Search for the cell housing the specified text and yield its (x, y) center coordinate. 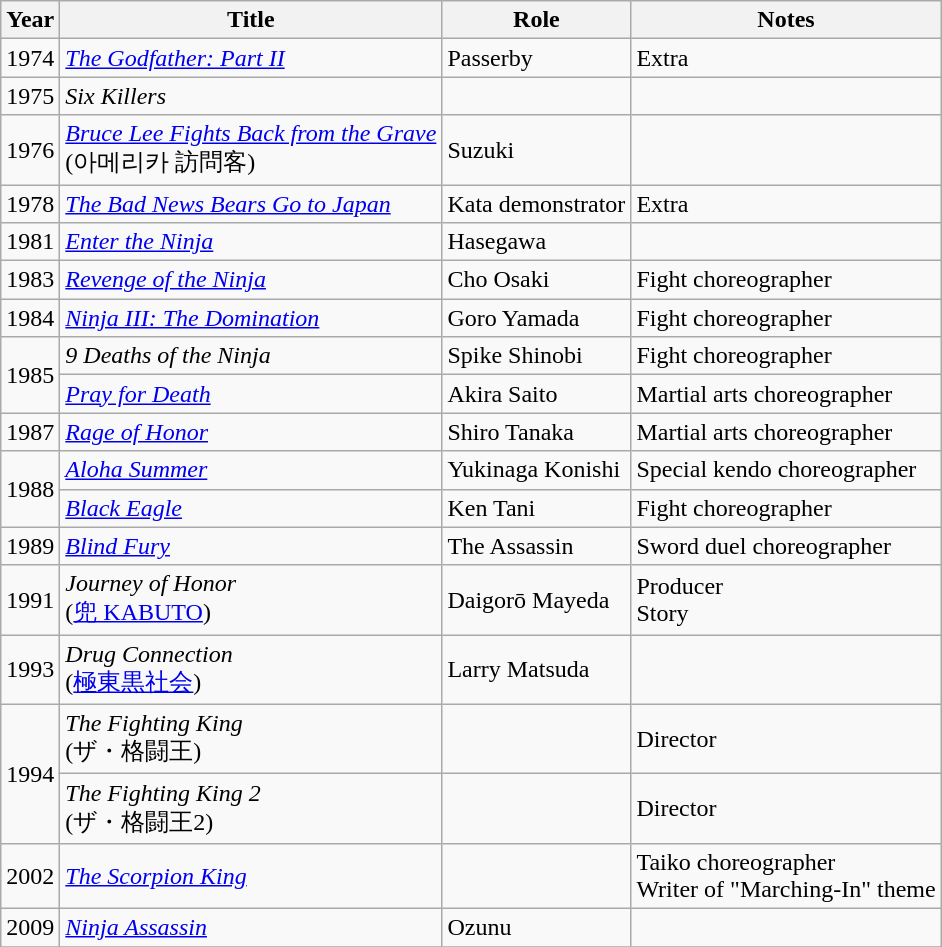
Blind Fury (251, 546)
Sword duel choreographer (786, 546)
Ken Tani (536, 508)
1994 (30, 774)
Larry Matsuda (536, 670)
Title (251, 20)
Goro Yamada (536, 318)
Ninja III: The Domination (251, 318)
1984 (30, 318)
Notes (786, 20)
Spike Shinobi (536, 356)
Year (30, 20)
Rage of Honor (251, 432)
The Scorpion King (251, 876)
1989 (30, 546)
2009 (30, 927)
Shiro Tanaka (536, 432)
Yukinaga Konishi (536, 470)
Cho Osaki (536, 280)
Revenge of the Ninja (251, 280)
Ozunu (536, 927)
1975 (30, 96)
The Fighting King(ザ・格闘王) (251, 739)
The Godfather: Part II (251, 58)
Akira Saito (536, 394)
Bruce Lee Fights Back from the Grave(아메리카 訪問客) (251, 150)
1978 (30, 203)
2002 (30, 876)
Hasegawa (536, 242)
Pray for Death (251, 394)
ProducerStory (786, 600)
Suzuki (536, 150)
1987 (30, 432)
Role (536, 20)
1993 (30, 670)
Passerby (536, 58)
Black Eagle (251, 508)
1976 (30, 150)
Ninja Assassin (251, 927)
Enter the Ninja (251, 242)
1988 (30, 489)
Special kendo choreographer (786, 470)
1991 (30, 600)
1981 (30, 242)
The Bad News Bears Go to Japan (251, 203)
The Assassin (536, 546)
Aloha Summer (251, 470)
Kata demonstrator (536, 203)
Daigorō Mayeda (536, 600)
Journey of Honor(兜 KABUTO) (251, 600)
The Fighting King 2(ザ・格闘王2) (251, 809)
9 Deaths of the Ninja (251, 356)
1983 (30, 280)
Taiko choreographerWriter of "Marching-In" theme (786, 876)
Drug Connection(極東黒社会) (251, 670)
Six Killers (251, 96)
1974 (30, 58)
1985 (30, 375)
